Scan for the cell matching the given text and deliver its [x, y] coordinate at center. 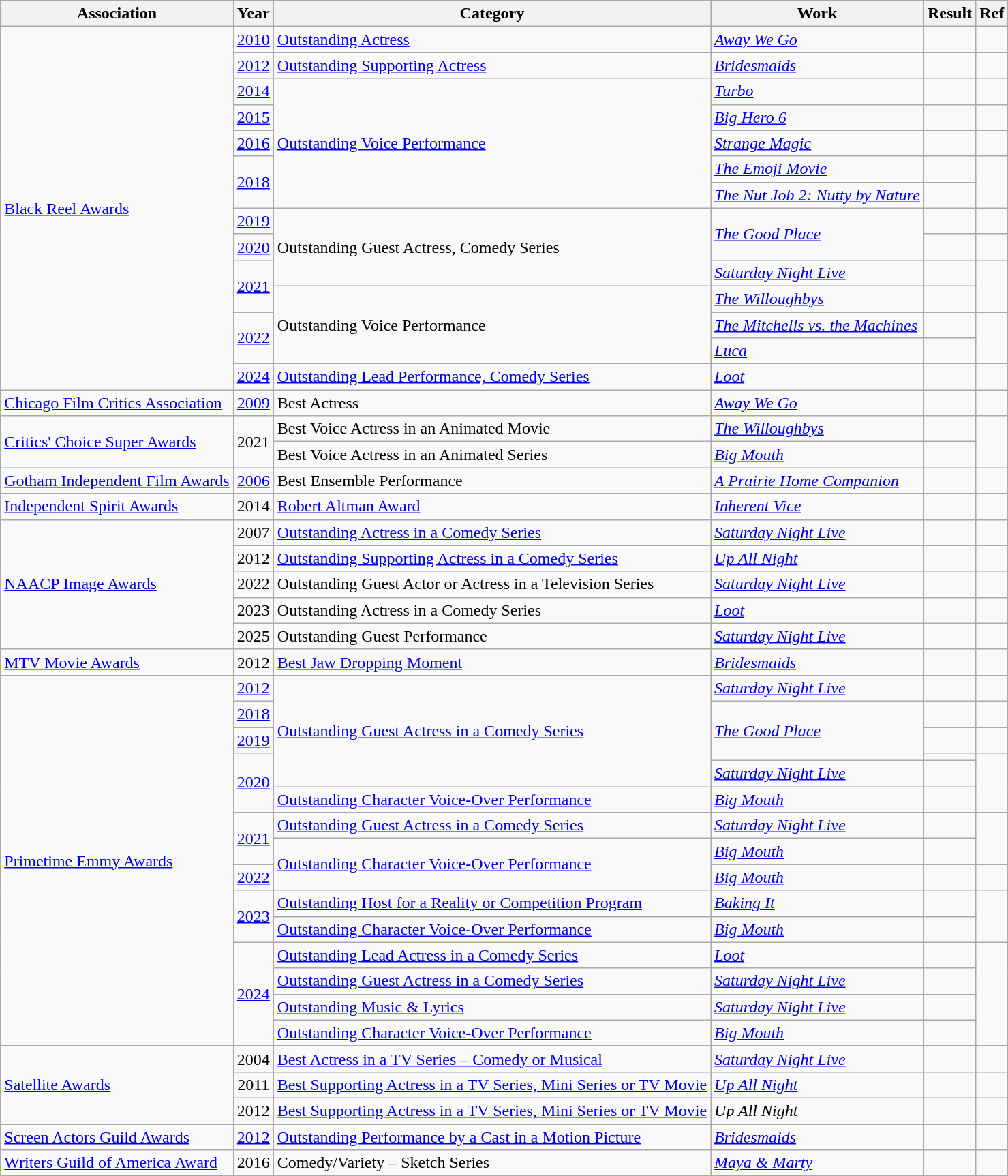
Outstanding Host for a Reality or Competition Program [492, 903]
Gotham Independent Film Awards [117, 481]
Primetime Emmy Awards [117, 860]
Result [949, 14]
Ref [992, 14]
Outstanding Guest Actor or Actress in a Television Series [492, 584]
2009 [254, 403]
The Mitchells vs. the Machines [818, 325]
Turbo [818, 91]
Inherent Vice [818, 507]
2006 [254, 481]
Best Actress [492, 403]
Year [254, 14]
Best Ensemble Performance [492, 481]
Writers Guild of America Award [117, 1163]
Outstanding Guest Performance [492, 636]
Outstanding Guest Actress, Comedy Series [492, 247]
MTV Movie Awards [117, 662]
Independent Spirit Awards [117, 507]
Big Hero 6 [818, 117]
A Prairie Home Companion [818, 481]
Robert Altman Award [492, 507]
2015 [254, 117]
Category [492, 14]
Best Voice Actress in an Animated Series [492, 455]
2011 [254, 1085]
The Nut Job 2: Nutty by Nature [818, 195]
Best Voice Actress in an Animated Movie [492, 429]
Luca [818, 351]
2010 [254, 40]
Comedy/Variety – Sketch Series [492, 1163]
Critics' Choice Super Awards [117, 442]
Best Actress in a TV Series – Comedy or Musical [492, 1059]
Outstanding Lead Performance, Comedy Series [492, 377]
Outstanding Supporting Actress [492, 65]
Best Jaw Dropping Moment [492, 662]
Work [818, 14]
Black Reel Awards [117, 209]
Association [117, 14]
Strange Magic [818, 143]
2025 [254, 636]
Screen Actors Guild Awards [117, 1136]
Baking It [818, 903]
Outstanding Lead Actress in a Comedy Series [492, 955]
Outstanding Supporting Actress in a Comedy Series [492, 558]
Maya & Marty [818, 1163]
Outstanding Music & Lyrics [492, 1007]
NAACP Image Awards [117, 584]
2004 [254, 1059]
Outstanding Performance by a Cast in a Motion Picture [492, 1136]
The Emoji Movie [818, 169]
Satellite Awards [117, 1085]
Outstanding Actress [492, 40]
Chicago Film Critics Association [117, 403]
2007 [254, 532]
